Search for the cell housing the specified text and yield its [x, y] center coordinate. 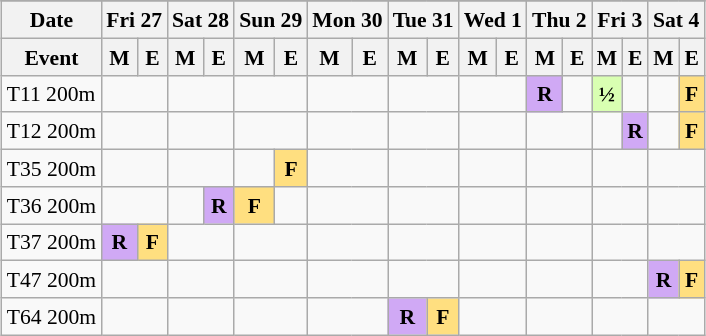
T36 200m [52, 204]
T47 200m [52, 280]
T35 200m [52, 168]
½ [608, 94]
Fri 27 [134, 20]
Tue 31 [424, 20]
Sat 28 [200, 20]
Sat 4 [676, 20]
T11 200m [52, 94]
T37 200m [52, 242]
Mon 30 [347, 20]
Thu 2 [560, 20]
T64 200m [52, 316]
Fri 3 [620, 20]
Wed 1 [493, 20]
Date [52, 20]
T12 200m [52, 130]
Sun 29 [270, 20]
Event [52, 56]
